Search for the cell housing the specified text and yield its [X, Y] center coordinate. 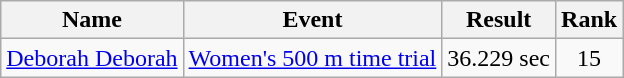
15 [590, 58]
Women's 500 m time trial [312, 58]
Event [312, 20]
36.229 sec [499, 58]
Result [499, 20]
Name [92, 20]
Deborah Deborah [92, 58]
Rank [590, 20]
